Detect which cell encompasses the target text, then output its [X, Y] center coordinate. 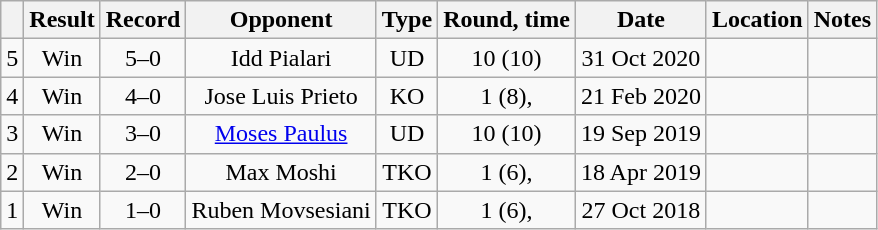
Max Moshi [281, 172]
Record [143, 20]
Type [406, 20]
Ruben Movsesiani [281, 210]
1 (8), [507, 96]
Notes [842, 20]
4–0 [143, 96]
2 [12, 172]
Moses Paulus [281, 134]
1 [12, 210]
Result [62, 20]
1–0 [143, 210]
21 Feb 2020 [640, 96]
27 Oct 2018 [640, 210]
Date [640, 20]
5 [12, 58]
5–0 [143, 58]
Jose Luis Prieto [281, 96]
2–0 [143, 172]
3–0 [143, 134]
Round, time [507, 20]
Opponent [281, 20]
KO [406, 96]
Location [757, 20]
19 Sep 2019 [640, 134]
31 Oct 2020 [640, 58]
Idd Pialari [281, 58]
18 Apr 2019 [640, 172]
3 [12, 134]
4 [12, 96]
